Scan for the cell matching the given text and deliver its [x, y] coordinate at center. 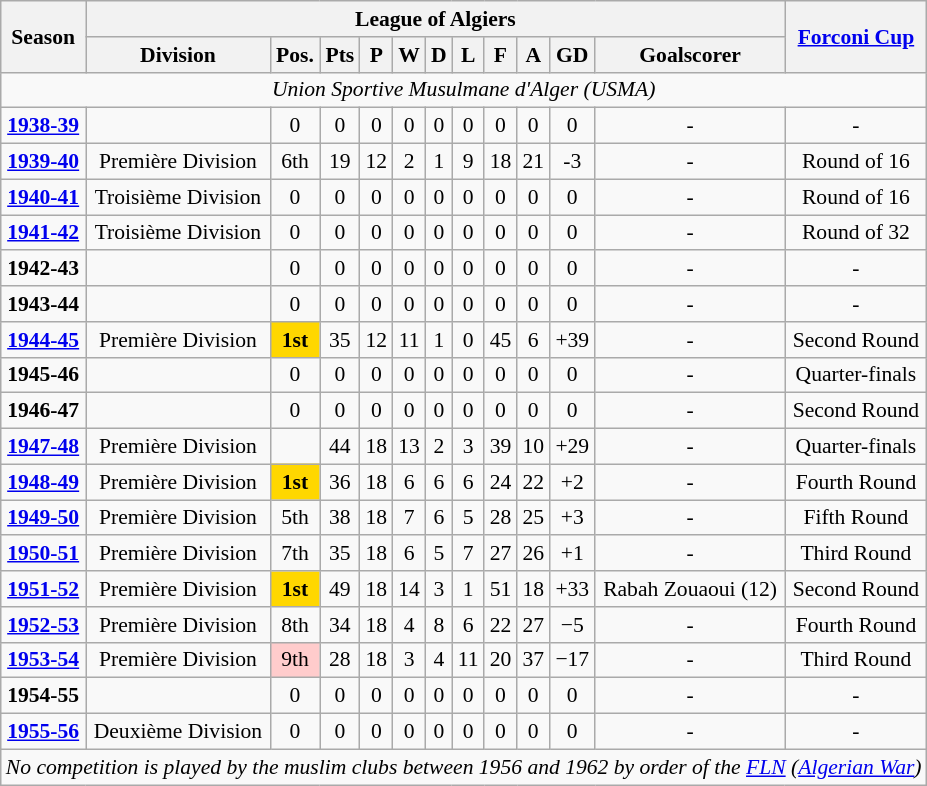
1943-44 [44, 304]
1939-40 [44, 162]
1948-49 [44, 482]
21 [534, 162]
+2 [572, 482]
1941-42 [44, 233]
1944-45 [44, 340]
51 [500, 589]
No competition is played by the muslim clubs between 1956 and 1962 by order of the FLN (Algerian War) [464, 767]
L [468, 55]
-3 [572, 162]
1945-46 [44, 375]
Division [178, 55]
W [410, 55]
1950-51 [44, 554]
26 [534, 554]
9 [468, 162]
−5 [572, 625]
7th [295, 554]
Fifth Round [856, 518]
−17 [572, 660]
14 [410, 589]
1952-53 [44, 625]
Round of 32 [856, 233]
5th [295, 518]
38 [340, 518]
Season [44, 36]
1940-41 [44, 197]
1951-52 [44, 589]
A [534, 55]
1954-55 [44, 696]
9th [295, 660]
37 [534, 660]
1955-56 [44, 732]
F [500, 55]
45 [500, 340]
1946-47 [44, 411]
19 [340, 162]
1938-39 [44, 126]
+1 [572, 554]
8th [295, 625]
20 [500, 660]
49 [340, 589]
Goalscorer [690, 55]
+29 [572, 447]
Deuxième Division [178, 732]
1949-50 [44, 518]
P [376, 55]
34 [340, 625]
44 [340, 447]
League of Algiers [436, 19]
39 [500, 447]
+3 [572, 518]
Rabah Zouaoui (12) [690, 589]
8 [440, 625]
6th [295, 162]
1942-43 [44, 269]
+33 [572, 589]
13 [410, 447]
Forconi Cup [856, 36]
Pts [340, 55]
D [440, 55]
10 [534, 447]
36 [340, 482]
1947-48 [44, 447]
1953-54 [44, 660]
Pos. [295, 55]
Union Sportive Musulmane d'Alger (USMA) [464, 90]
+39 [572, 340]
25 [534, 518]
GD [572, 55]
24 [500, 482]
